Scan for the cell matching the given text and deliver its (x, y) coordinate at center. 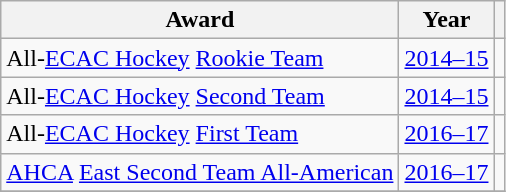
All-ECAC Hockey Second Team (200, 96)
AHCA East Second Team All-American (200, 172)
All-ECAC Hockey Rookie Team (200, 58)
Year (446, 20)
All-ECAC Hockey First Team (200, 134)
Award (200, 20)
